Capture the cell that displays the provided text and extract its (X, Y) central coordinate. 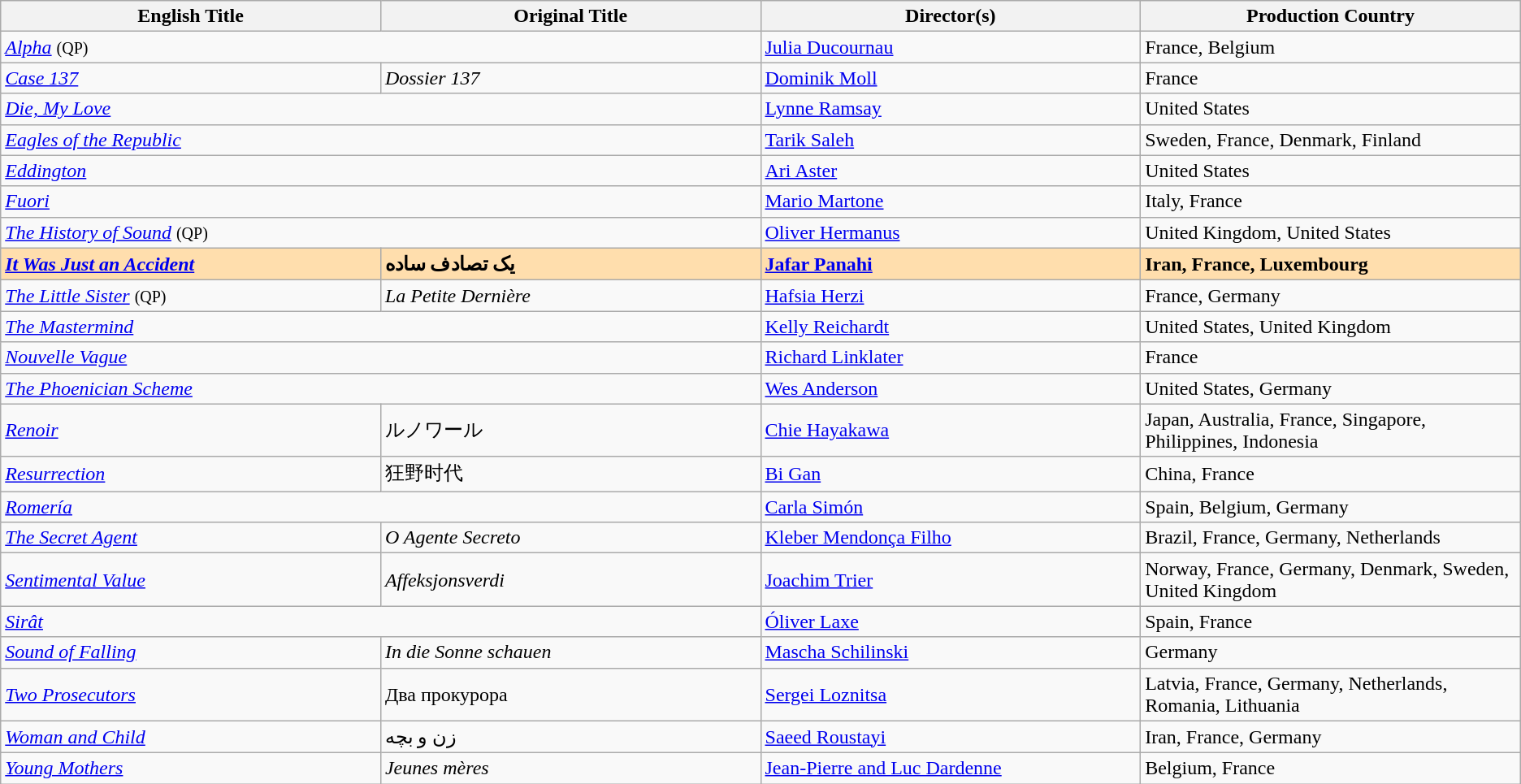
Die, My Love (380, 109)
The Mastermind (380, 327)
Director(s) (951, 16)
Chie Hayakawa (951, 431)
Two Prosecutors (191, 694)
Resurrection (191, 474)
Mascha Schilinski (951, 652)
The Phoenician Scheme (380, 388)
Nouvelle Vague (380, 357)
Latvia, France, Germany, Netherlands, Romania, Lithuania (1331, 694)
Wes Anderson (951, 388)
狂野时代 (570, 474)
Richard Linklater (951, 357)
United Kingdom, United States (1331, 232)
Italy, France (1331, 201)
Eagles of the Republic (380, 140)
Hafsia Herzi (951, 296)
Fuori (380, 201)
Sweden, France, Denmark, Finland (1331, 140)
France, Germany (1331, 296)
Alpha (QP) (380, 47)
China, France (1331, 474)
Bi Gan (951, 474)
Jeunes mères (570, 769)
United States, United Kingdom (1331, 327)
Lynne Ramsay (951, 109)
Case 137 (191, 78)
Saeed Roustayi (951, 737)
Dossier 137 (570, 78)
Joachim Trier (951, 580)
Germany (1331, 652)
Affeksjonsverdi (570, 580)
Два прокурора (570, 694)
Spain, France (1331, 622)
Eddington (380, 171)
Sound of Falling (191, 652)
Ari Aster (951, 171)
Production Country (1331, 16)
Julia Ducournau (951, 47)
Sergei Loznitsa (951, 694)
Belgium, France (1331, 769)
Young Mothers (191, 769)
O Agente Secreto (570, 538)
Dominik Moll (951, 78)
Kelly Reichardt (951, 327)
Iran, France, Germany (1331, 737)
Iran, France, Luxembourg (1331, 264)
Renoir (191, 431)
English Title (191, 16)
ルノワール (570, 431)
Original Title (570, 16)
The Secret Agent (191, 538)
یک تصادف ساده (570, 264)
Carla Simón (951, 507)
Brazil, France, Germany, Netherlands (1331, 538)
Japan, Australia, France, Singapore, Philippines, Indonesia (1331, 431)
زن و بچه (570, 737)
The History of Sound (QP) (380, 232)
Woman and Child (191, 737)
Jafar Panahi (951, 264)
France, Belgium (1331, 47)
Sirât (380, 622)
Jean-Pierre and Luc Dardenne (951, 769)
Norway, France, Germany, Denmark, Sweden, United Kingdom (1331, 580)
Sentimental Value (191, 580)
Tarik Saleh (951, 140)
United States, Germany (1331, 388)
The Little Sister (QP) (191, 296)
Óliver Laxe (951, 622)
Kleber Mendonça Filho (951, 538)
In die Sonne schauen (570, 652)
Romería (380, 507)
Mario Martone (951, 201)
Oliver Hermanus (951, 232)
Spain, Belgium, Germany (1331, 507)
La Petite Dernière (570, 296)
It Was Just an Accident (191, 264)
